Capture the cell that displays the provided text and extract its (X, Y) central coordinate. 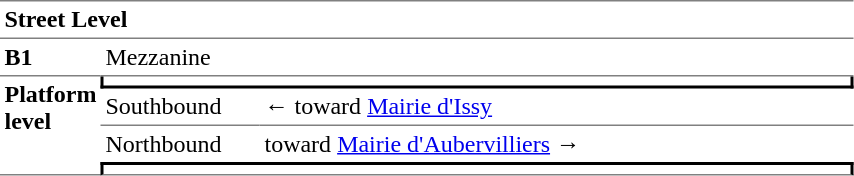
Northbound (180, 144)
Street Level (427, 20)
← toward Mairie d'Issy (557, 107)
Platform level (50, 126)
Southbound (180, 107)
toward Mairie d'Aubervilliers → (557, 144)
B1 (50, 58)
Mezzanine (478, 58)
